Identify which cell holds the provided text, then report its (x, y) central coordinate. 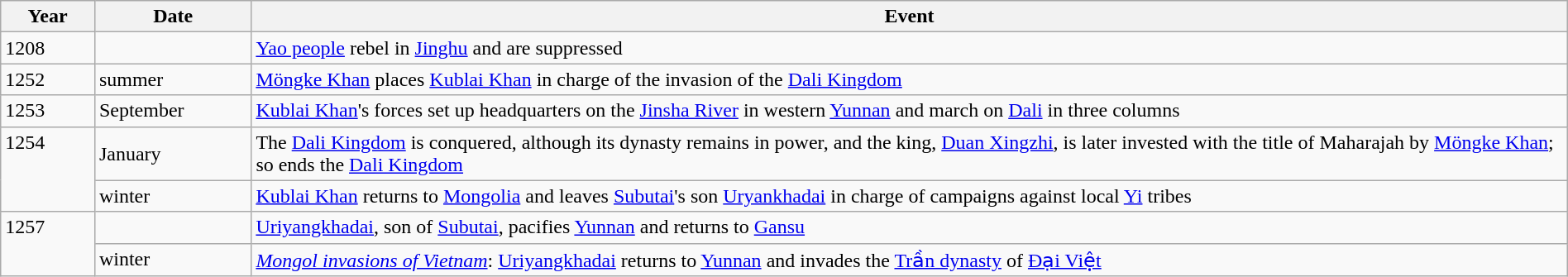
September (172, 111)
Event (910, 17)
Kublai Khan returns to Mongolia and leaves Subutai's son Uryankhadai in charge of campaigns against local Yi tribes (910, 196)
1253 (48, 111)
1257 (48, 244)
Kublai Khan's forces set up headquarters on the Jinsha River in western Yunnan and march on Dali in three columns (910, 111)
Year (48, 17)
1254 (48, 169)
summer (172, 79)
1252 (48, 79)
January (172, 154)
Uriyangkhadai, son of Subutai, pacifies Yunnan and returns to Gansu (910, 227)
Möngke Khan places Kublai Khan in charge of the invasion of the Dali Kingdom (910, 79)
Date (172, 17)
Yao people rebel in Jinghu and are suppressed (910, 48)
1208 (48, 48)
Mongol invasions of Vietnam: Uriyangkhadai returns to Yunnan and invades the Trần dynasty of Đại Việt (910, 260)
